Search for the cell housing the specified text and yield its (X, Y) center coordinate. 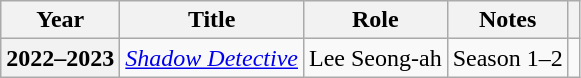
Role (375, 20)
Lee Seong-ah (375, 58)
Year (60, 20)
2022–2023 (60, 58)
Season 1–2 (508, 58)
Notes (508, 20)
Title (212, 20)
Shadow Detective (212, 58)
